Provide the [X, Y] coordinate of the cell's center where the given text is located.  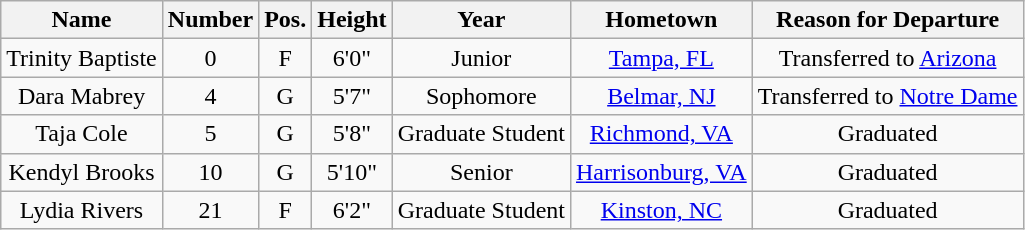
4 [210, 96]
Harrisonburg, VA [661, 172]
5'10" [352, 172]
5 [210, 134]
Transferred to Arizona [888, 58]
Transferred to Notre Dame [888, 96]
Year [481, 20]
21 [210, 210]
Name [82, 20]
Dara Mabrey [82, 96]
6'2" [352, 210]
Junior [481, 58]
Hometown [661, 20]
Kinston, NC [661, 210]
Height [352, 20]
Sophomore [481, 96]
6'0" [352, 58]
Reason for Departure [888, 20]
Trinity Baptiste [82, 58]
Pos. [286, 20]
Number [210, 20]
Belmar, NJ [661, 96]
0 [210, 58]
5'7" [352, 96]
5'8" [352, 134]
Taja Cole [82, 134]
Richmond, VA [661, 134]
10 [210, 172]
Kendyl Brooks [82, 172]
Senior [481, 172]
Lydia Rivers [82, 210]
Tampa, FL [661, 58]
